Determine the [X, Y] coordinate at the center of the cell enclosing the given text.  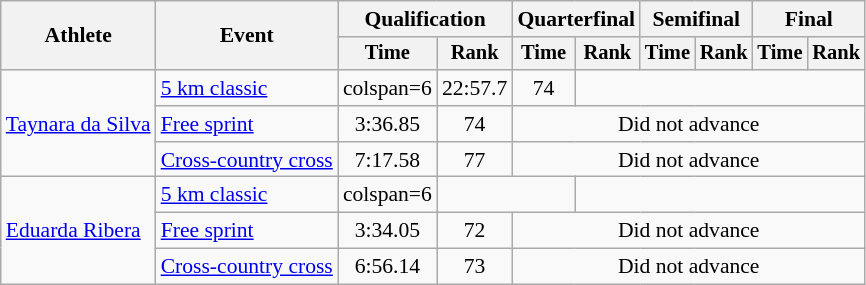
Athlete [78, 36]
3:36.85 [388, 124]
6:56.14 [388, 267]
3:34.05 [388, 231]
Semifinal [696, 19]
Quarterfinal [576, 19]
Taynara da Silva [78, 124]
Event [247, 36]
73 [474, 267]
7:17.58 [388, 160]
Eduarda Ribera [78, 230]
72 [474, 231]
22:57.7 [474, 88]
Qualification [426, 19]
Final [809, 19]
77 [474, 160]
